Extract the (x, y) coordinate from the center of the cell holding the provided text.  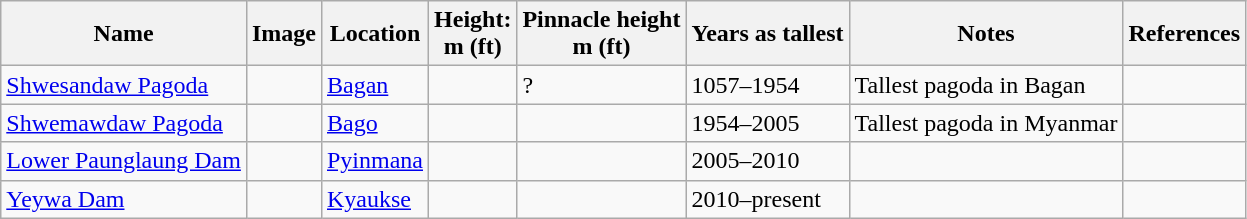
Tallest pagoda in Bagan (986, 85)
2005–2010 (768, 161)
2010–present (768, 199)
1057–1954 (768, 85)
Pyinmana (374, 161)
1954–2005 (768, 123)
? (602, 85)
Notes (986, 34)
Shwesandaw Pagoda (124, 85)
Shwemawdaw Pagoda (124, 123)
Lower Paunglaung Dam (124, 161)
Bago (374, 123)
Bagan (374, 85)
Pinnacle height m (ft) (602, 34)
Tallest pagoda in Myanmar (986, 123)
Years as tallest (768, 34)
Location (374, 34)
Height: m (ft) (473, 34)
References (1184, 34)
Yeywa Dam (124, 199)
Image (284, 34)
Name (124, 34)
Kyaukse (374, 199)
